Locate the cell with the specified text and output its [x, y] center coordinate. 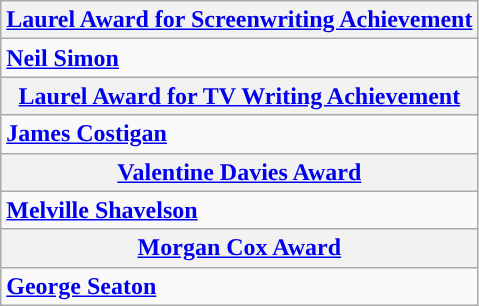
Valentine Davies Award [240, 172]
Melville Shavelson [240, 210]
George Seaton [240, 286]
Laurel Award for Screenwriting Achievement [240, 20]
Morgan Cox Award [240, 248]
Laurel Award for TV Writing Achievement [240, 96]
Neil Simon [240, 58]
James Costigan [240, 134]
